Find where the given text appears and provide that cell's center as [X, Y] coordinate. 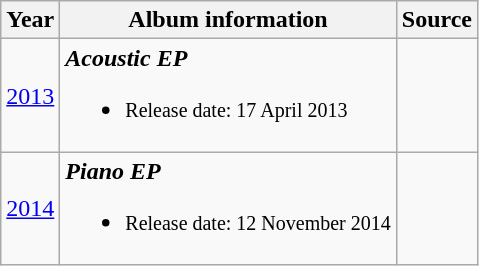
Acoustic EPRelease date: 17 April 2013 [228, 96]
Piano EPRelease date: 12 November 2014 [228, 208]
2013 [30, 96]
Year [30, 20]
2014 [30, 208]
Album information [228, 20]
Source [436, 20]
